Return the [x, y] coordinate for the center point of the cell that contains the specified text.  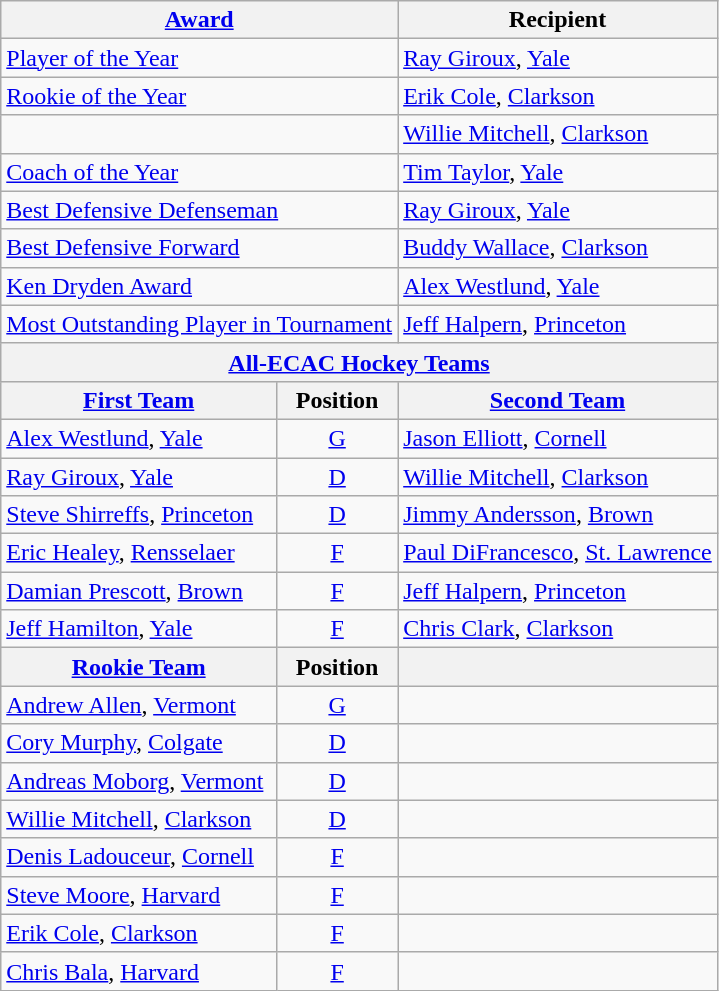
Tim Taylor, Yale [558, 172]
Best Defensive Forward [200, 248]
Chris Bala, Harvard [139, 971]
Jason Elliott, Cornell [558, 438]
Most Outstanding Player in Tournament [200, 324]
Chris Clark, Clarkson [558, 629]
Andrew Allen, Vermont [139, 705]
Coach of the Year [200, 172]
Damian Prescott, Brown [139, 591]
Andreas Moborg, Vermont [139, 781]
Buddy Wallace, Clarkson [558, 248]
Recipient [558, 20]
Ken Dryden Award [200, 286]
Eric Healey, Rensselaer [139, 553]
Steve Moore, Harvard [139, 895]
Award [200, 20]
Jimmy Andersson, Brown [558, 515]
First Team [139, 400]
Rookie Team [139, 667]
Steve Shirreffs, Princeton [139, 515]
Denis Ladouceur, Cornell [139, 857]
Second Team [558, 400]
Paul DiFrancesco, St. Lawrence [558, 553]
Jeff Hamilton, Yale [139, 629]
Rookie of the Year [200, 96]
Best Defensive Defenseman [200, 210]
Cory Murphy, Colgate [139, 743]
All-ECAC Hockey Teams [360, 362]
Player of the Year [200, 58]
